Identify which cell holds the provided text, then report its [X, Y] central coordinate. 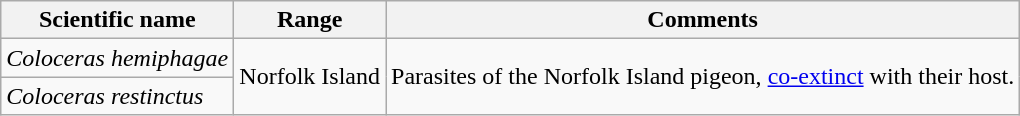
Coloceras restinctus [118, 96]
Norfolk Island [310, 77]
Comments [703, 20]
Range [310, 20]
Scientific name [118, 20]
Parasites of the Norfolk Island pigeon, co-extinct with their host. [703, 77]
Coloceras hemiphagae [118, 58]
